Detect which cell encompasses the target text, then output its (X, Y) center coordinate. 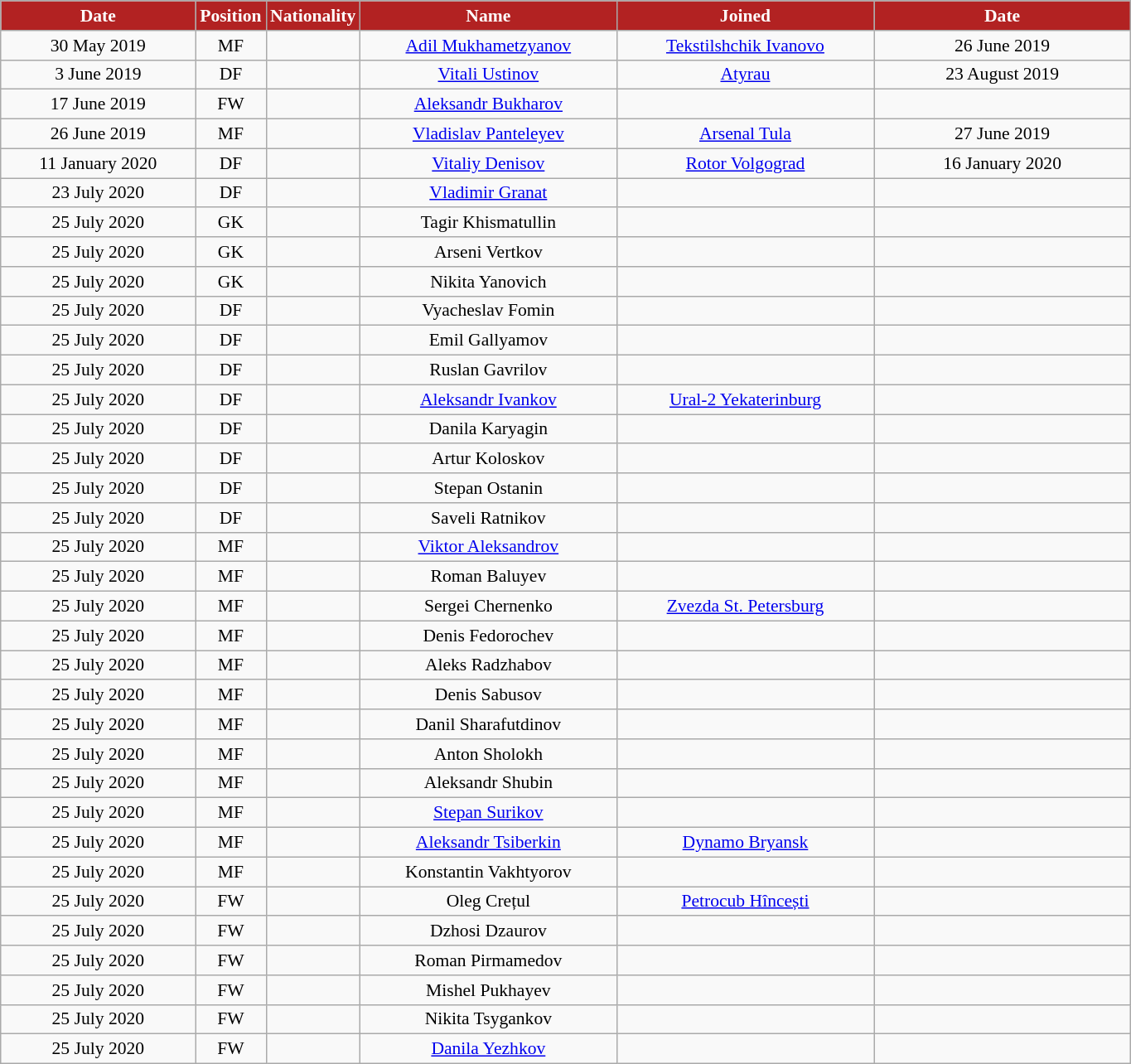
Arsenal Tula (745, 134)
Roman Pirmamedov (488, 960)
Sergei Chernenko (488, 607)
Adil Mukhametzyanov (488, 46)
Viktor Aleksandrov (488, 547)
Stepan Ostanin (488, 488)
30 May 2019 (98, 46)
16 January 2020 (1003, 163)
11 January 2020 (98, 163)
3 June 2019 (98, 75)
Danila Yezhkov (488, 1049)
Ural-2 Yekaterinburg (745, 399)
Aleks Radzhabov (488, 665)
Denis Fedorochev (488, 636)
Vitali Ustinov (488, 75)
Saveli Ratnikov (488, 518)
17 June 2019 (98, 104)
Stepan Surikov (488, 813)
Arseni Vertkov (488, 252)
Aleksandr Bukharov (488, 104)
Nationality (313, 16)
Anton Sholokh (488, 754)
Roman Baluyev (488, 577)
Emil Gallyamov (488, 341)
Mishel Pukhayev (488, 990)
Denis Sabusov (488, 695)
23 August 2019 (1003, 75)
Konstantin Vakhtyorov (488, 872)
Dzhosi Dzaurov (488, 931)
Position (230, 16)
Oleg Crețul (488, 902)
Tagir Khismatullin (488, 223)
Atyrau (745, 75)
Danila Karyagin (488, 429)
Tekstilshchik Ivanovo (745, 46)
Vitaliy Denisov (488, 163)
Ruslan Gavrilov (488, 370)
Vyacheslav Fomin (488, 311)
Zvezda St. Petersburg (745, 607)
Danil Sharafutdinov (488, 724)
27 June 2019 (1003, 134)
Vladislav Panteleyev (488, 134)
Vladimir Granat (488, 193)
Aleksandr Shubin (488, 783)
Dynamo Bryansk (745, 843)
Petrocub Hîncești (745, 902)
Nikita Yanovich (488, 282)
Name (488, 16)
Aleksandr Ivankov (488, 399)
Artur Koloskov (488, 459)
Rotor Volgograd (745, 163)
Nikita Tsygankov (488, 1019)
Aleksandr Tsiberkin (488, 843)
Joined (745, 16)
23 July 2020 (98, 193)
